Capture the cell that displays the provided text and extract its [X, Y] central coordinate. 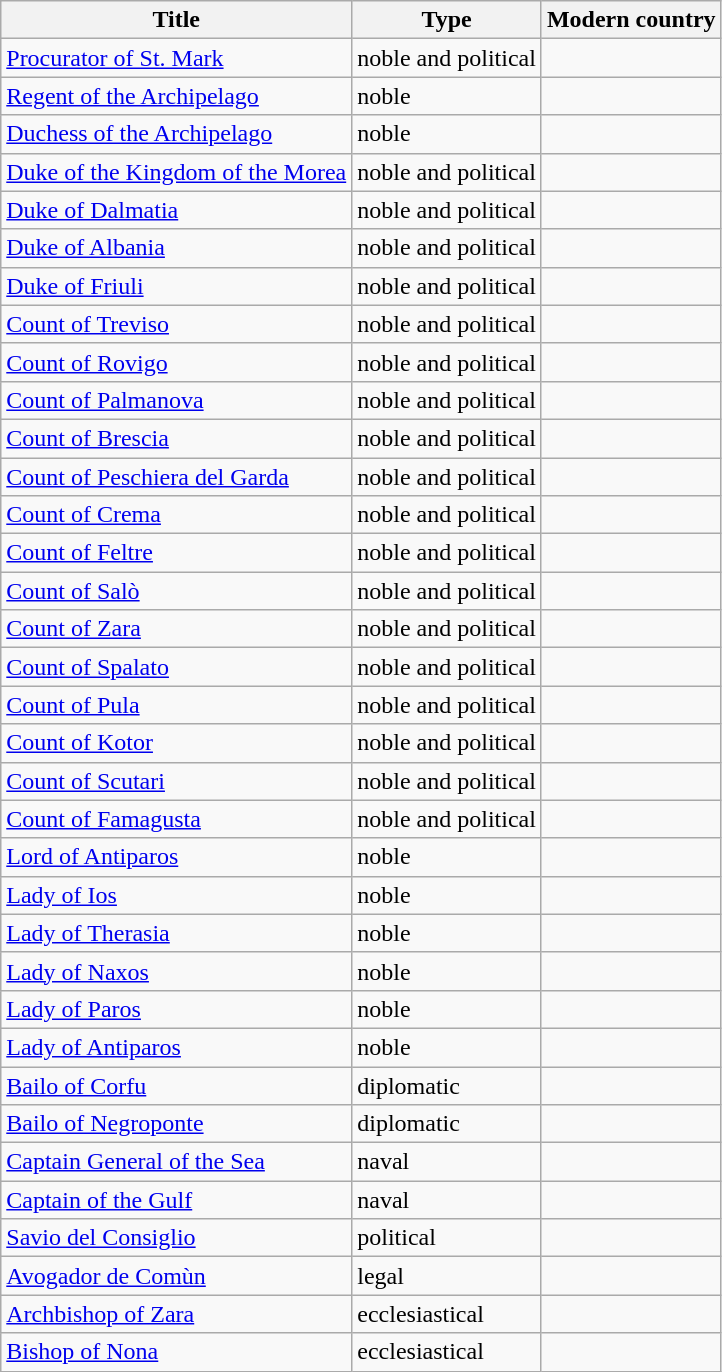
Archbishop of Zara [176, 1314]
Lady of Naxos [176, 971]
Captain General of the Sea [176, 1162]
Count of Brescia [176, 438]
Bailo of Negroponte [176, 1124]
legal [447, 1276]
Count of Scutari [176, 781]
Title [176, 20]
Lady of Paros [176, 1009]
political [447, 1238]
Count of Salò [176, 591]
Lady of Therasia [176, 933]
Count of Treviso [176, 324]
Savio del Consiglio [176, 1238]
Count of Palmanova [176, 400]
Duke of the Kingdom of the Morea [176, 172]
Avogador de Comùn [176, 1276]
Bishop of Nona [176, 1352]
Count of Peschiera del Garda [176, 477]
Regent of the Archipelago [176, 96]
Count of Kotor [176, 743]
Bailo of Corfu [176, 1085]
Count of Rovigo [176, 362]
Captain of the Gulf [176, 1200]
Duke of Albania [176, 248]
Duke of Friuli [176, 286]
Lady of Antiparos [176, 1047]
Procurator of St. Mark [176, 58]
Count of Crema [176, 515]
Count of Zara [176, 629]
Count of Spalato [176, 667]
Duke of Dalmatia [176, 210]
Count of Feltre [176, 553]
Modern country [631, 20]
Duchess of the Archipelago [176, 134]
Count of Famagusta [176, 819]
Lord of Antiparos [176, 857]
Count of Pula [176, 705]
Type [447, 20]
Lady of Ios [176, 895]
